Extract the (x, y) coordinate from the center of the cell holding the provided text.  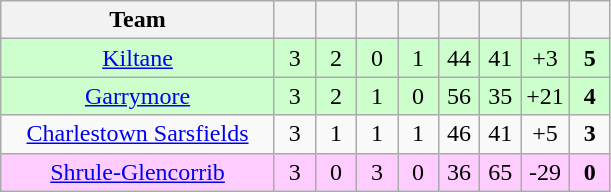
65 (500, 172)
4 (590, 96)
36 (460, 172)
35 (500, 96)
+21 (546, 96)
+5 (546, 134)
44 (460, 58)
Garrymore (138, 96)
46 (460, 134)
+3 (546, 58)
Team (138, 20)
Kiltane (138, 58)
-29 (546, 172)
56 (460, 96)
Shrule-Glencorrib (138, 172)
Charlestown Sarsfields (138, 134)
5 (590, 58)
